From the cell containing the given text, extract its center point as [x, y] coordinate. 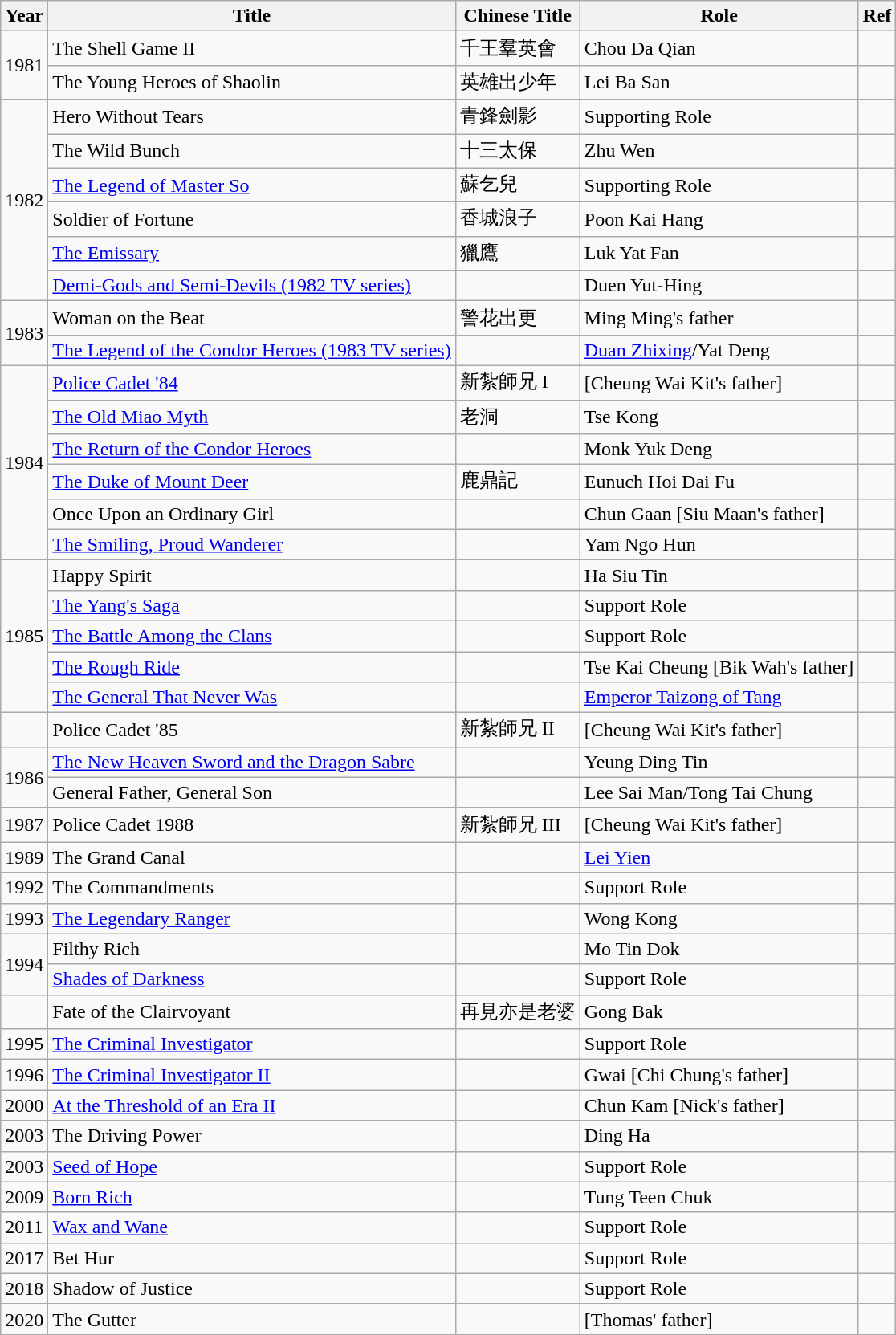
Born Rich [252, 1197]
2020 [24, 1319]
The Rough Ride [252, 667]
Chun Gaan [Siu Maan's father] [719, 514]
Ding Ha [719, 1136]
Demi-Gods and Semi-Devils (1982 TV series) [252, 286]
Happy Spirit [252, 575]
Poon Kai Hang [719, 220]
The Gutter [252, 1319]
再見亦是老婆 [517, 1011]
Gong Bak [719, 1011]
Mo Tin Dok [719, 949]
The Battle Among the Clans [252, 636]
The Shell Game II [252, 48]
Shadow of Justice [252, 1288]
Shades of Darkness [252, 979]
Tung Teen Chuk [719, 1197]
The Legendary Ranger [252, 918]
Fate of the Clairvoyant [252, 1011]
At the Threshold of an Era II [252, 1105]
1981 [24, 66]
Eunuch Hoi Dai Fu [719, 482]
The Criminal Investigator [252, 1044]
千王羣英會 [517, 48]
1982 [24, 201]
Chun Kam [Nick's father] [719, 1105]
Luk Yat Fan [719, 254]
Lee Sai Man/Tong Tai Chung [719, 792]
The General That Never Was [252, 698]
蘇乞兒 [517, 185]
Lei Ba San [719, 82]
General Father, General Son [252, 792]
1985 [24, 636]
2000 [24, 1105]
1995 [24, 1044]
2009 [24, 1197]
英雄出少年 [517, 82]
Wax and Wane [252, 1227]
Seed of Hope [252, 1166]
Soldier of Fortune [252, 220]
[Thomas' father] [719, 1319]
十三太保 [517, 151]
老洞 [517, 417]
1989 [24, 857]
香城浪子 [517, 220]
Wong Kong [719, 918]
The Driving Power [252, 1136]
The Smiling, Proud Wanderer [252, 544]
Tse Kai Cheung [Bik Wah's father] [719, 667]
青鋒劍影 [517, 117]
Chinese Title [517, 16]
Lei Yien [719, 857]
Hero Without Tears [252, 117]
The Legend of the Condor Heroes (1983 TV series) [252, 350]
The Yang's Saga [252, 605]
Gwai [Chi Chung's father] [719, 1075]
Filthy Rich [252, 949]
Yeung Ding Tin [719, 762]
Emperor Taizong of Tang [719, 698]
The New Heaven Sword and the Dragon Sabre [252, 762]
Ming Ming's father [719, 318]
The Legend of Master So [252, 185]
The Young Heroes of Shaolin [252, 82]
Chou Da Qian [719, 48]
The Grand Canal [252, 857]
Police Cadet '84 [252, 382]
1996 [24, 1075]
1994 [24, 964]
The Criminal Investigator II [252, 1075]
The Return of the Condor Heroes [252, 450]
The Duke of Mount Deer [252, 482]
The Wild Bunch [252, 151]
Yam Ngo Hun [719, 544]
Duan Zhixing/Yat Deng [719, 350]
新紮師兄 I [517, 382]
1986 [24, 777]
The Commandments [252, 888]
1992 [24, 888]
新紮師兄 II [517, 731]
1983 [24, 334]
1993 [24, 918]
Monk Yuk Deng [719, 450]
Duen Yut-Hing [719, 286]
Year [24, 16]
Police Cadet '85 [252, 731]
Once Upon an Ordinary Girl [252, 514]
Ha Siu Tin [719, 575]
新紮師兄 III [517, 825]
Role [719, 16]
Bet Hur [252, 1258]
2017 [24, 1258]
2018 [24, 1288]
警花出更 [517, 318]
The Emissary [252, 254]
Woman on the Beat [252, 318]
Zhu Wen [719, 151]
Police Cadet 1988 [252, 825]
獵鷹 [517, 254]
鹿鼎記 [517, 482]
Tse Kong [719, 417]
1987 [24, 825]
2011 [24, 1227]
The Old Miao Myth [252, 417]
Ref [877, 16]
Title [252, 16]
1984 [24, 462]
